Search for the cell housing the specified text and yield its (X, Y) center coordinate. 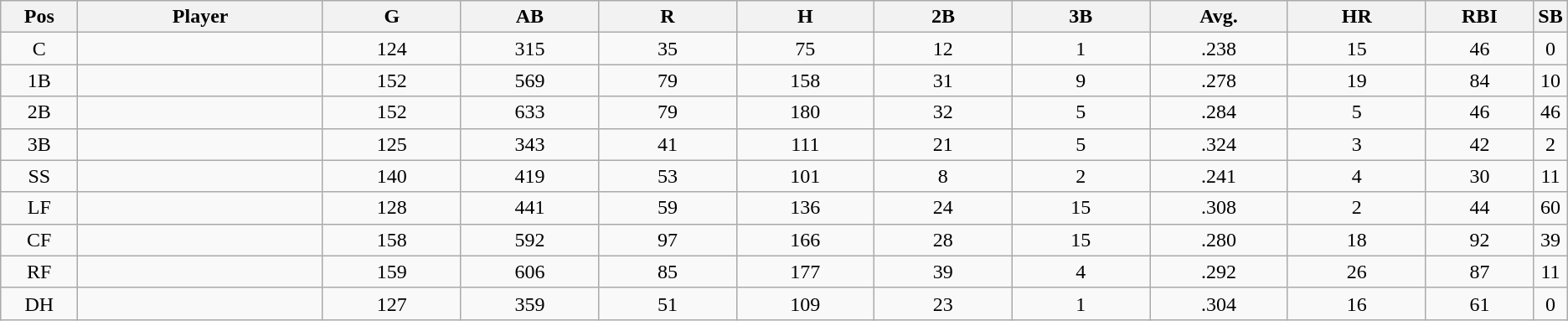
RBI (1479, 17)
SS (39, 176)
.304 (1218, 303)
51 (668, 303)
23 (943, 303)
44 (1479, 208)
.241 (1218, 176)
592 (529, 240)
101 (806, 176)
Player (201, 17)
85 (668, 272)
125 (392, 144)
441 (529, 208)
61 (1479, 303)
.292 (1218, 272)
.278 (1218, 80)
.308 (1218, 208)
124 (392, 49)
19 (1357, 80)
16 (1357, 303)
84 (1479, 80)
177 (806, 272)
3 (1357, 144)
SB (1551, 17)
.284 (1218, 112)
41 (668, 144)
30 (1479, 176)
92 (1479, 240)
28 (943, 240)
CF (39, 240)
136 (806, 208)
Pos (39, 17)
.238 (1218, 49)
1B (39, 80)
60 (1551, 208)
AB (529, 17)
26 (1357, 272)
166 (806, 240)
H (806, 17)
31 (943, 80)
10 (1551, 80)
633 (529, 112)
.324 (1218, 144)
343 (529, 144)
109 (806, 303)
419 (529, 176)
LF (39, 208)
127 (392, 303)
75 (806, 49)
R (668, 17)
315 (529, 49)
DH (39, 303)
8 (943, 176)
9 (1081, 80)
18 (1357, 240)
53 (668, 176)
C (39, 49)
59 (668, 208)
.280 (1218, 240)
159 (392, 272)
32 (943, 112)
606 (529, 272)
42 (1479, 144)
35 (668, 49)
180 (806, 112)
97 (668, 240)
21 (943, 144)
RF (39, 272)
359 (529, 303)
G (392, 17)
HR (1357, 17)
87 (1479, 272)
128 (392, 208)
111 (806, 144)
Avg. (1218, 17)
140 (392, 176)
12 (943, 49)
24 (943, 208)
569 (529, 80)
